Pinpoint the cell where the given text exists, returning its [x, y] midpoint coordinate. 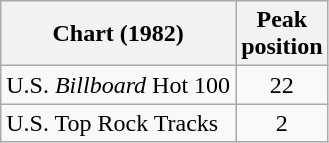
U.S. Top Rock Tracks [118, 123]
22 [282, 85]
Peakposition [282, 34]
U.S. Billboard Hot 100 [118, 85]
Chart (1982) [118, 34]
2 [282, 123]
